For the text-containing cell, return its midpoint in [X, Y] coordinate format. 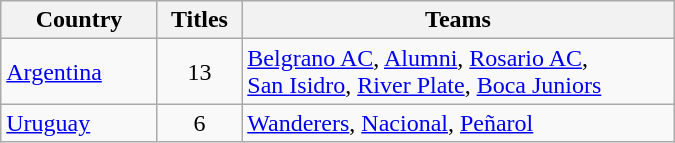
Uruguay [79, 123]
Titles [200, 20]
Teams [458, 20]
Country [79, 20]
Wanderers, Nacional, Peñarol [458, 123]
13 [200, 72]
Argentina [79, 72]
Belgrano AC, Alumni, Rosario AC, San Isidro, River Plate, Boca Juniors [458, 72]
6 [200, 123]
